Capture the cell that displays the provided text and extract its (X, Y) central coordinate. 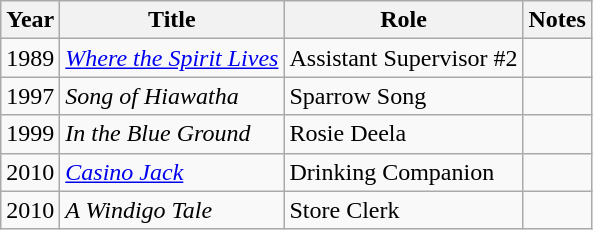
Title (172, 20)
Year (30, 20)
Rosie Deela (404, 134)
Sparrow Song (404, 96)
Role (404, 20)
1999 (30, 134)
Where the Spirit Lives (172, 58)
1989 (30, 58)
Song of Hiawatha (172, 96)
1997 (30, 96)
Store Clerk (404, 210)
Casino Jack (172, 172)
In the Blue Ground (172, 134)
Drinking Companion (404, 172)
Assistant Supervisor #2 (404, 58)
Notes (557, 20)
A Windigo Tale (172, 210)
